Search for the cell housing the specified text and yield its (x, y) center coordinate. 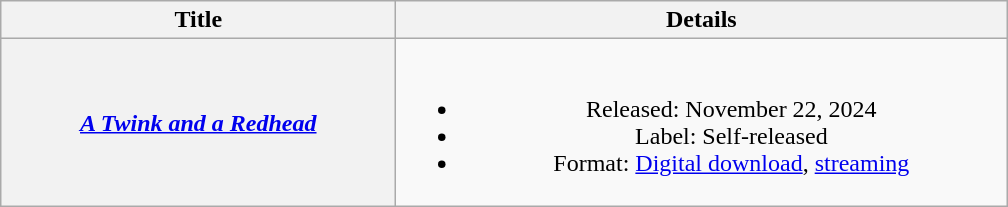
Title (198, 20)
Details (702, 20)
Released: November 22, 2024Label: Self-releasedFormat: Digital download, streaming (702, 122)
A Twink and a Redhead (198, 122)
